Detect which cell encompasses the target text, then output its [X, Y] center coordinate. 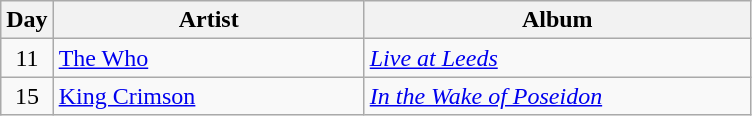
Live at Leeds [557, 58]
King Crimson [208, 96]
15 [27, 96]
11 [27, 58]
Artist [208, 20]
Album [557, 20]
Day [27, 20]
In the Wake of Poseidon [557, 96]
The Who [208, 58]
